Extract the (x, y) coordinate from the center of the cell holding the provided text.  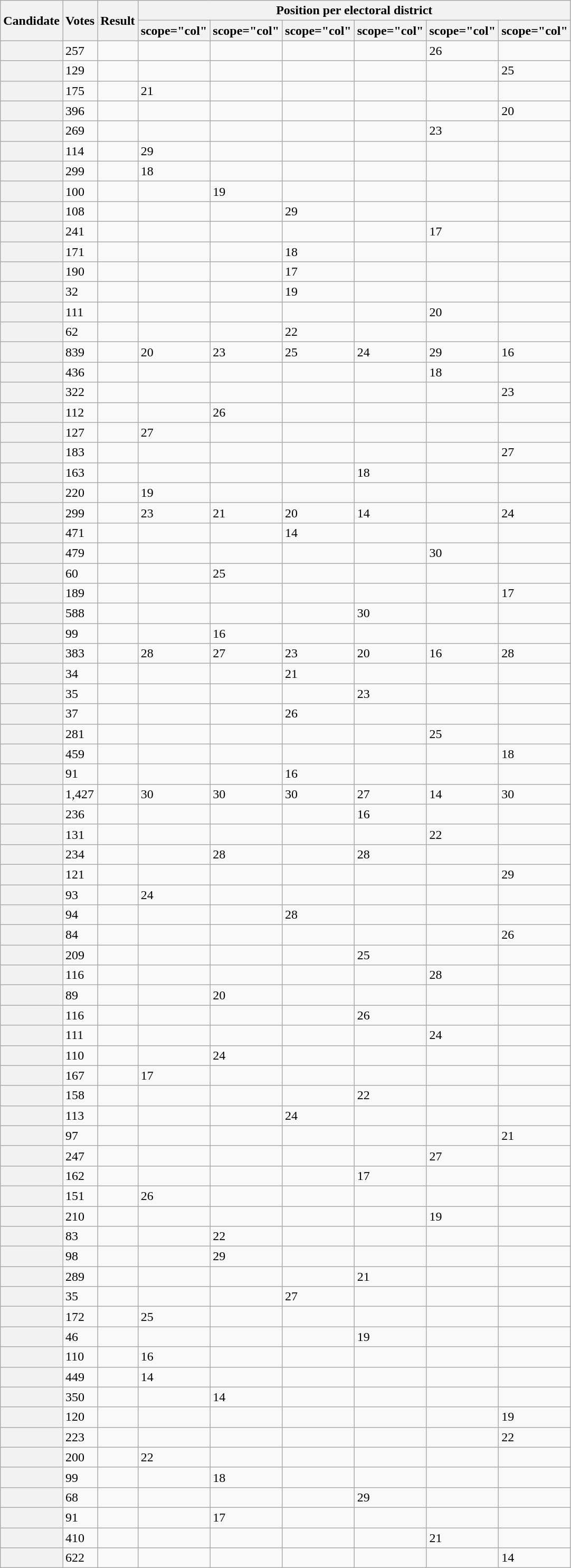
158 (80, 1095)
622 (80, 1558)
93 (80, 895)
60 (80, 573)
175 (80, 91)
183 (80, 452)
436 (80, 372)
172 (80, 1317)
839 (80, 352)
449 (80, 1377)
151 (80, 1196)
Candidate (32, 21)
98 (80, 1257)
Result (118, 21)
83 (80, 1236)
234 (80, 854)
120 (80, 1417)
68 (80, 1497)
97 (80, 1136)
Position per electoral district (354, 11)
189 (80, 593)
383 (80, 654)
220 (80, 493)
94 (80, 915)
171 (80, 252)
588 (80, 613)
289 (80, 1277)
167 (80, 1075)
190 (80, 272)
350 (80, 1397)
131 (80, 834)
84 (80, 935)
200 (80, 1457)
241 (80, 231)
62 (80, 332)
113 (80, 1116)
471 (80, 533)
163 (80, 473)
32 (80, 292)
162 (80, 1176)
46 (80, 1337)
209 (80, 955)
269 (80, 131)
34 (80, 674)
37 (80, 714)
257 (80, 51)
121 (80, 874)
210 (80, 1216)
1,427 (80, 794)
127 (80, 432)
281 (80, 734)
322 (80, 392)
114 (80, 151)
459 (80, 754)
100 (80, 191)
236 (80, 814)
112 (80, 412)
410 (80, 1538)
108 (80, 211)
Votes (80, 21)
479 (80, 553)
223 (80, 1437)
247 (80, 1156)
396 (80, 111)
129 (80, 71)
89 (80, 995)
